Capture the cell that displays the provided text and extract its (x, y) central coordinate. 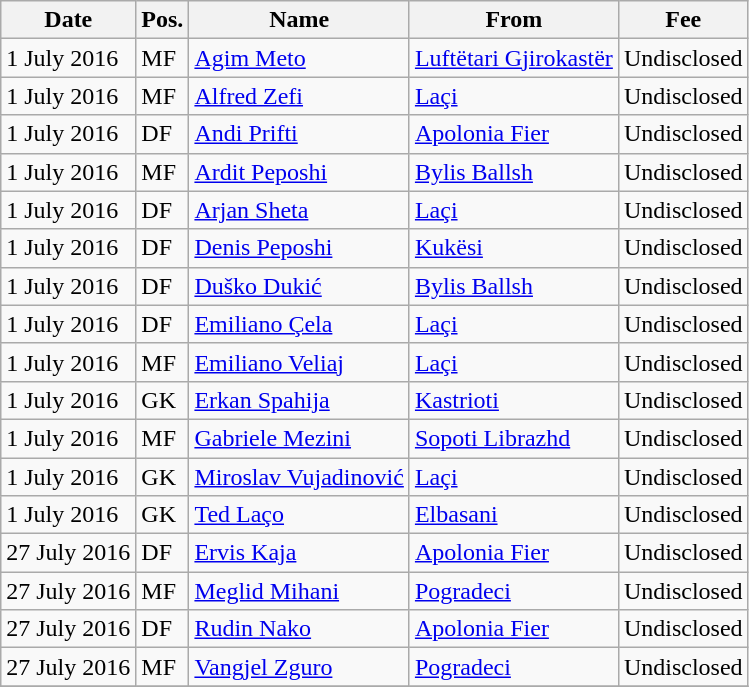
Ervis Kaja (299, 553)
Erkan Spahija (299, 400)
Denis Peposhi (299, 248)
Agim Meto (299, 58)
Kukësi (514, 248)
Meglid Mihani (299, 591)
Fee (683, 20)
Rudin Nako (299, 629)
Andi Prifti (299, 134)
Pos. (162, 20)
Emiliano Veliaj (299, 362)
Alfred Zefi (299, 96)
Name (299, 20)
Elbasani (514, 515)
Vangjel Zguro (299, 667)
From (514, 20)
Ted Laço (299, 515)
Sopoti Librazhd (514, 438)
Duško Dukić (299, 286)
Kastrioti (514, 400)
Gabriele Mezini (299, 438)
Miroslav Vujadinović (299, 477)
Luftëtari Gjirokastër (514, 58)
Date (68, 20)
Ardit Peposhi (299, 172)
Emiliano Çela (299, 324)
Arjan Sheta (299, 210)
